Provide the [x, y] coordinate of the cell's center where the given text is located.  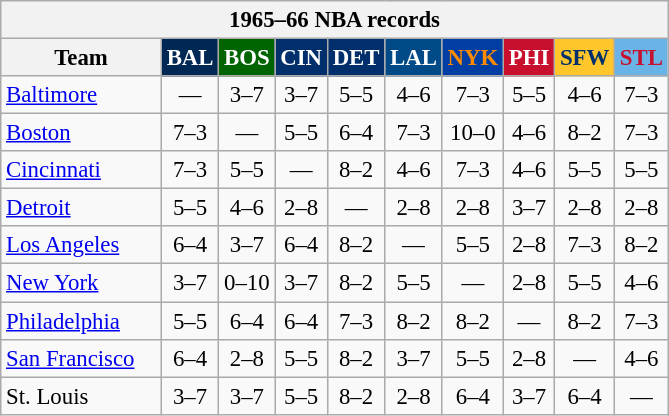
0–10 [247, 283]
New York [82, 283]
DET [356, 58]
10–0 [472, 133]
PHI [528, 58]
NYK [472, 58]
SFW [585, 58]
Cincinnati [82, 170]
Los Angeles [82, 245]
Boston [82, 133]
CIN [301, 58]
1965–66 NBA records [334, 20]
STL [642, 58]
San Francisco [82, 358]
Team [82, 58]
BOS [247, 58]
Baltimore [82, 95]
St. Louis [82, 396]
Philadelphia [82, 321]
LAL [414, 58]
BAL [190, 58]
Detroit [82, 208]
